From the cell containing the given text, extract its center point as (X, Y) coordinate. 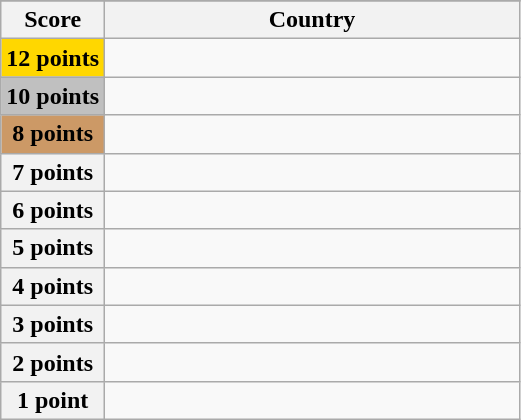
8 points (53, 134)
Country (312, 20)
4 points (53, 286)
12 points (53, 58)
1 point (53, 400)
3 points (53, 324)
Score (53, 20)
2 points (53, 362)
6 points (53, 210)
5 points (53, 248)
7 points (53, 172)
10 points (53, 96)
